Capture the cell that displays the provided text and extract its (X, Y) central coordinate. 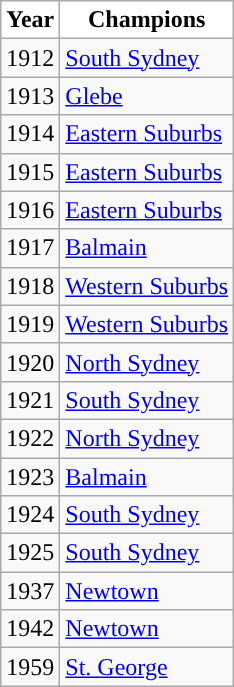
Year (30, 20)
1914 (30, 134)
1942 (30, 629)
1923 (30, 477)
Champions (147, 20)
1917 (30, 248)
1925 (30, 553)
1916 (30, 210)
1924 (30, 515)
1959 (30, 667)
1915 (30, 172)
1918 (30, 286)
1922 (30, 438)
1920 (30, 362)
1937 (30, 591)
1913 (30, 96)
1919 (30, 324)
Glebe (147, 96)
1921 (30, 400)
St. George (147, 667)
1912 (30, 58)
